Output the [x, y] coordinate of the center of the cell containing the given text.  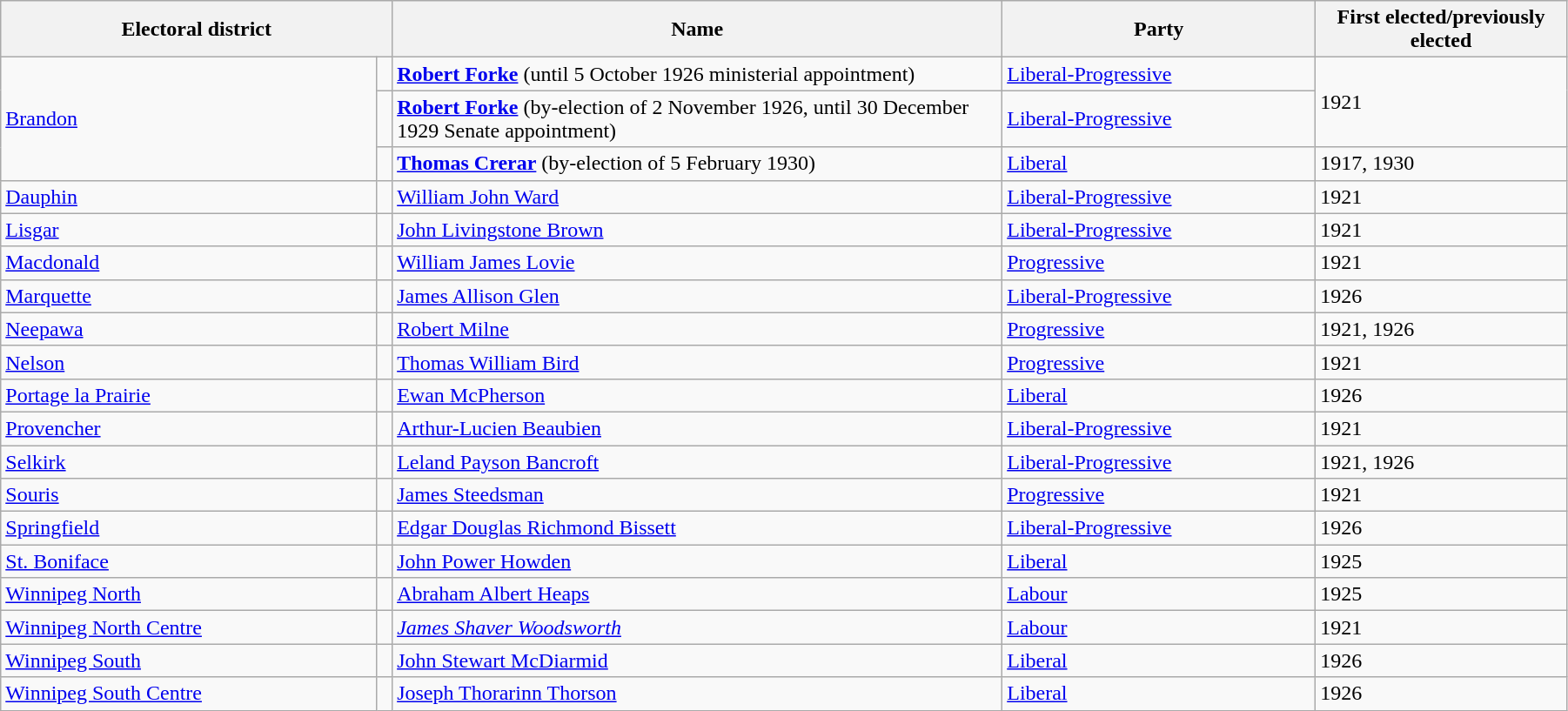
Marquette [189, 296]
Robert Forke (by-election of 2 November 1926, until 30 December 1929 Senate appointment) [698, 118]
Winnipeg South Centre [189, 694]
Robert Milne [698, 329]
Edgar Douglas Richmond Bissett [698, 528]
Portage la Prairie [189, 395]
James Allison Glen [698, 296]
1917, 1930 [1441, 164]
Neepawa [189, 329]
First elected/previously elected [1441, 30]
Party [1159, 30]
Winnipeg North Centre [189, 627]
Springfield [189, 528]
Thomas Crerar (by-election of 5 February 1930) [698, 164]
Ewan McPherson [698, 395]
John Stewart McDiarmid [698, 661]
Nelson [189, 362]
Macdonald [189, 263]
Arthur-Lucien Beaubien [698, 428]
Electoral district [197, 30]
John Livingstone Brown [698, 230]
Dauphin [189, 197]
Robert Forke (until 5 October 1926 ministerial appointment) [698, 74]
Provencher [189, 428]
John Power Howden [698, 561]
Souris [189, 495]
Selkirk [189, 462]
Brandon [189, 118]
Winnipeg South [189, 661]
James Steedsman [698, 495]
Name [698, 30]
Leland Payson Bancroft [698, 462]
James Shaver Woodsworth [698, 627]
Winnipeg North [189, 594]
St. Boniface [189, 561]
Abraham Albert Heaps [698, 594]
Lisgar [189, 230]
William John Ward [698, 197]
Joseph Thorarinn Thorson [698, 694]
Thomas William Bird [698, 362]
William James Lovie [698, 263]
